Extract the [X, Y] coordinate from the center of the cell holding the provided text.  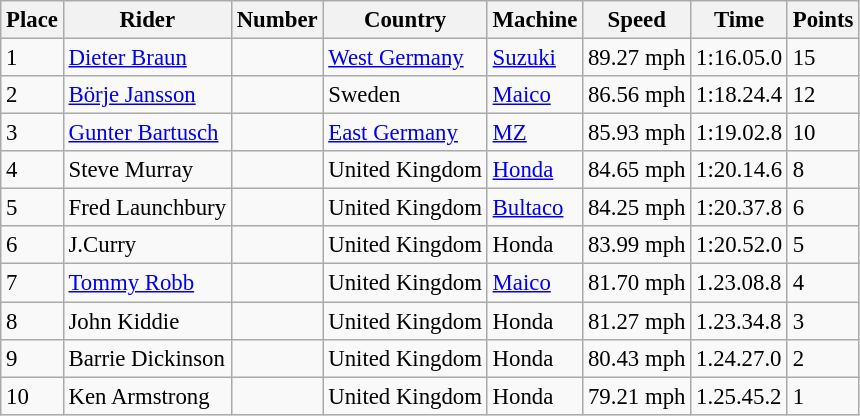
Ken Armstrong [147, 396]
Börje Jansson [147, 95]
80.43 mph [637, 358]
81.70 mph [637, 283]
84.65 mph [637, 170]
1.24.27.0 [740, 358]
Place [32, 20]
Bultaco [534, 208]
Country [405, 20]
John Kiddie [147, 321]
86.56 mph [637, 95]
1:20.37.8 [740, 208]
Sweden [405, 95]
Points [822, 20]
Speed [637, 20]
East Germany [405, 133]
Suzuki [534, 58]
Fred Launchbury [147, 208]
1.23.34.8 [740, 321]
Dieter Braun [147, 58]
85.93 mph [637, 133]
Steve Murray [147, 170]
79.21 mph [637, 396]
Tommy Robb [147, 283]
84.25 mph [637, 208]
83.99 mph [637, 245]
1:19.02.8 [740, 133]
Time [740, 20]
MZ [534, 133]
Rider [147, 20]
Number [277, 20]
1.25.45.2 [740, 396]
Barrie Dickinson [147, 358]
15 [822, 58]
9 [32, 358]
89.27 mph [637, 58]
12 [822, 95]
7 [32, 283]
1.23.08.8 [740, 283]
1:16.05.0 [740, 58]
81.27 mph [637, 321]
J.Curry [147, 245]
West Germany [405, 58]
Gunter Bartusch [147, 133]
1:18.24.4 [740, 95]
Machine [534, 20]
1:20.14.6 [740, 170]
1:20.52.0 [740, 245]
